Locate the cell with the specified text and output its [X, Y] center coordinate. 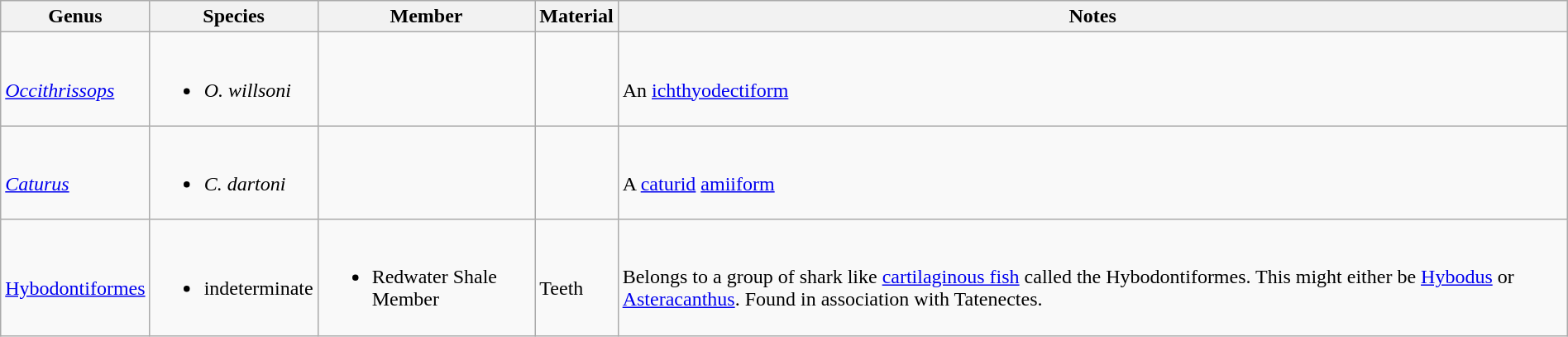
Redwater Shale Member [427, 277]
An ichthyodectiform [1092, 79]
C. dartoni [233, 172]
Species [233, 17]
Member [427, 17]
Hybodontiformes [75, 277]
indeterminate [233, 277]
O. willsoni [233, 79]
Occithrissops [75, 79]
Caturus [75, 172]
A caturid amiiform [1092, 172]
Genus [75, 17]
Teeth [576, 277]
Material [576, 17]
Notes [1092, 17]
